Provide the [x, y] coordinate of the cell's center where the given text is located.  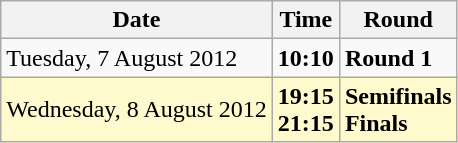
Wednesday, 8 August 2012 [137, 110]
Round 1 [398, 58]
Round [398, 20]
Time [306, 20]
10:10 [306, 58]
Tuesday, 7 August 2012 [137, 58]
SemifinalsFinals [398, 110]
Date [137, 20]
19:1521:15 [306, 110]
